Scan for the cell matching the given text and deliver its [x, y] coordinate at center. 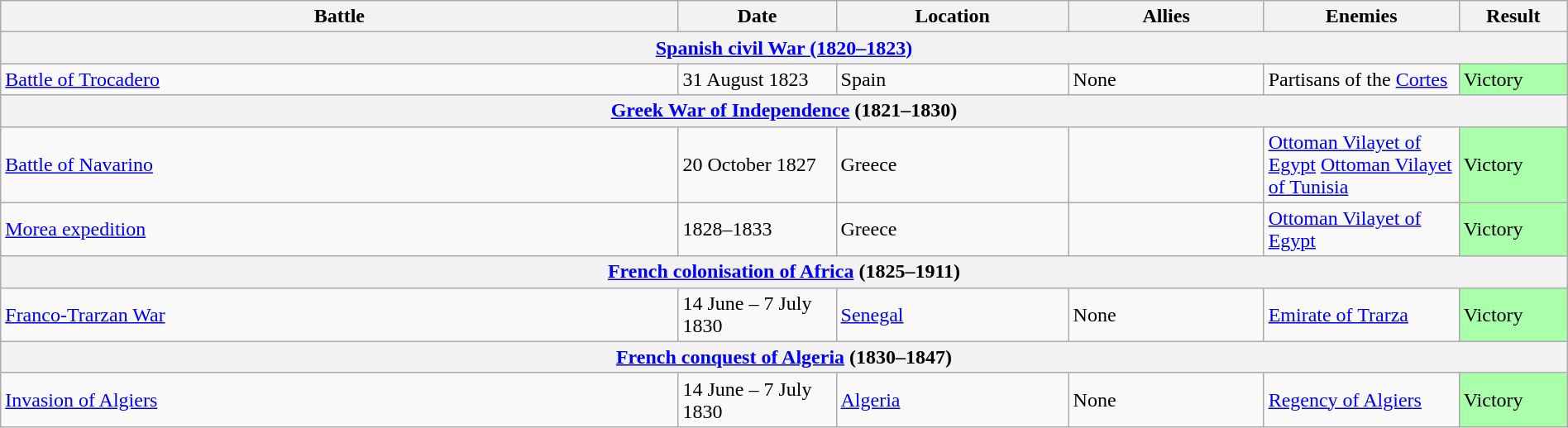
Result [1513, 17]
Location [953, 17]
Battle [339, 17]
French conquest of Algeria (1830–1847) [784, 357]
Ottoman Vilayet of Egypt Ottoman Vilayet of Tunisia [1361, 164]
Enemies [1361, 17]
Senegal [953, 314]
Battle of Navarino [339, 164]
Allies [1166, 17]
20 October 1827 [758, 164]
Franco-Trarzan War [339, 314]
Regency of Algiers [1361, 400]
1828–1833 [758, 230]
Greek War of Independence (1821–1830) [784, 111]
Ottoman Vilayet of Egypt [1361, 230]
Spain [953, 79]
Emirate of Trarza [1361, 314]
Date [758, 17]
Battle of Trocadero [339, 79]
Spanish civil War (1820–1823) [784, 48]
31 August 1823 [758, 79]
Partisans of the Cortes [1361, 79]
Algeria [953, 400]
Morea expedition [339, 230]
Invasion of Algiers [339, 400]
French colonisation of Africa (1825–1911) [784, 272]
